Return (x, y) of the center of cell containing provided text 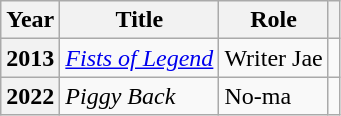
2013 (30, 58)
Piggy Back (140, 96)
No-ma (274, 96)
Role (274, 20)
Year (30, 20)
Fists of Legend (140, 58)
Writer Jae (274, 58)
2022 (30, 96)
Title (140, 20)
